Scan for the cell matching the given text and deliver its [x, y] coordinate at center. 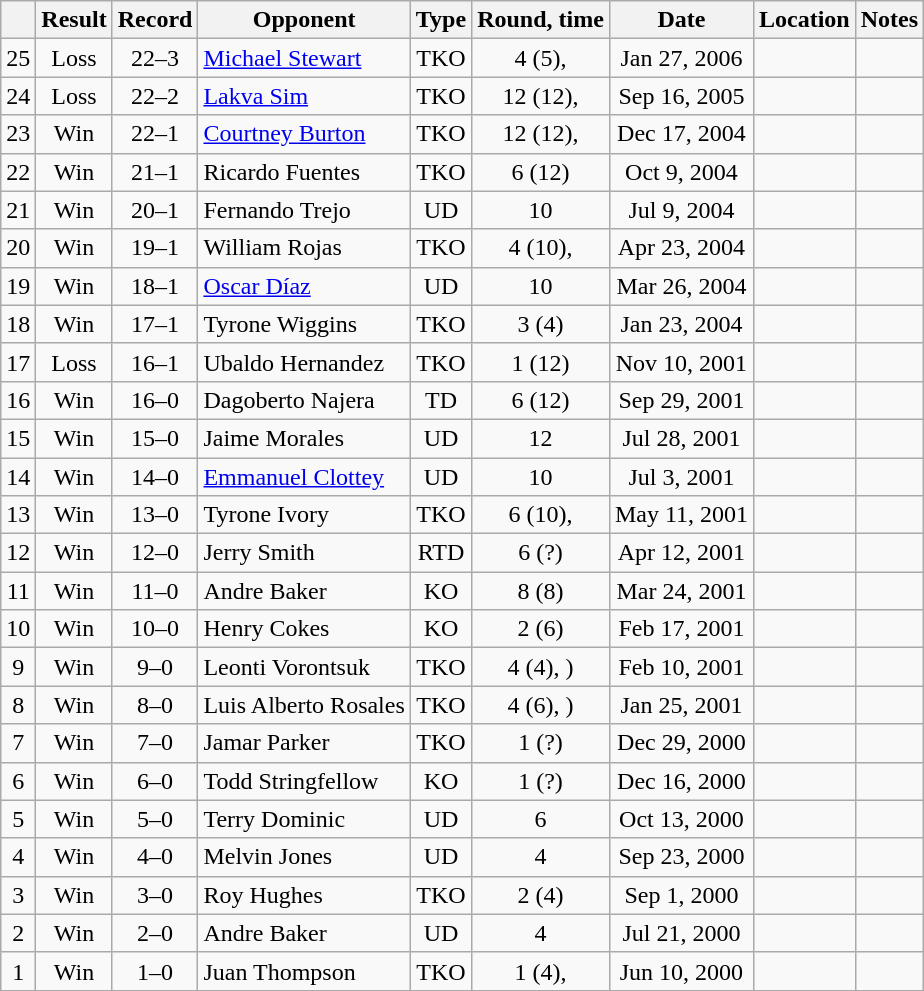
4 (10), [541, 248]
16–1 [155, 362]
Jun 10, 2000 [681, 971]
Fernando Trejo [304, 210]
2 (4) [541, 895]
7–0 [155, 743]
Sep 23, 2000 [681, 857]
10–0 [155, 629]
Sep 1, 2000 [681, 895]
May 11, 2001 [681, 515]
2–0 [155, 933]
Oct 9, 2004 [681, 172]
22–1 [155, 134]
Terry Dominic [304, 819]
6–0 [155, 781]
2 (6) [541, 629]
21 [18, 210]
9–0 [155, 667]
4 (5), [541, 58]
Record [155, 20]
15 [18, 438]
Apr 23, 2004 [681, 248]
Juan Thompson [304, 971]
23 [18, 134]
11–0 [155, 591]
Jaime Morales [304, 438]
4 (4), ) [541, 667]
22 [18, 172]
Jul 3, 2001 [681, 477]
Dec 17, 2004 [681, 134]
8 (8) [541, 591]
Opponent [304, 20]
11 [18, 591]
Sep 16, 2005 [681, 96]
21–1 [155, 172]
Round, time [541, 20]
Luis Alberto Rosales [304, 705]
13 [18, 515]
7 [18, 743]
Type [440, 20]
Melvin Jones [304, 857]
18 [18, 324]
18–1 [155, 286]
Roy Hughes [304, 895]
Jamar Parker [304, 743]
Ricardo Fuentes [304, 172]
Jan 27, 2006 [681, 58]
Tyrone Wiggins [304, 324]
Lakva Sim [304, 96]
Notes [889, 20]
6 (10), [541, 515]
15–0 [155, 438]
Ubaldo Hernandez [304, 362]
Mar 26, 2004 [681, 286]
22–3 [155, 58]
Todd Stringfellow [304, 781]
5–0 [155, 819]
25 [18, 58]
Result [74, 20]
17 [18, 362]
2 [18, 933]
RTD [440, 553]
Jul 28, 2001 [681, 438]
Mar 24, 2001 [681, 591]
14–0 [155, 477]
Oscar Díaz [304, 286]
Feb 17, 2001 [681, 629]
4–0 [155, 857]
19–1 [155, 248]
16–0 [155, 400]
Jerry Smith [304, 553]
13–0 [155, 515]
Location [805, 20]
8 [18, 705]
Tyrone Ivory [304, 515]
17–1 [155, 324]
1 (4), [541, 971]
Leonti Vorontsuk [304, 667]
4 (6), ) [541, 705]
20 [18, 248]
Apr 12, 2001 [681, 553]
19 [18, 286]
Dec 16, 2000 [681, 781]
Oct 13, 2000 [681, 819]
1 (12) [541, 362]
TD [440, 400]
22–2 [155, 96]
8–0 [155, 705]
Dec 29, 2000 [681, 743]
William Rojas [304, 248]
9 [18, 667]
20–1 [155, 210]
16 [18, 400]
1 [18, 971]
Nov 10, 2001 [681, 362]
3 [18, 895]
Jul 9, 2004 [681, 210]
Jan 23, 2004 [681, 324]
1–0 [155, 971]
24 [18, 96]
Feb 10, 2001 [681, 667]
Courtney Burton [304, 134]
Dagoberto Najera [304, 400]
Michael Stewart [304, 58]
Jul 21, 2000 [681, 933]
Emmanuel Clottey [304, 477]
Henry Cokes [304, 629]
Date [681, 20]
12–0 [155, 553]
Jan 25, 2001 [681, 705]
14 [18, 477]
3–0 [155, 895]
3 (4) [541, 324]
Sep 29, 2001 [681, 400]
6 (?) [541, 553]
5 [18, 819]
